Return (x, y) of the center of cell containing provided text 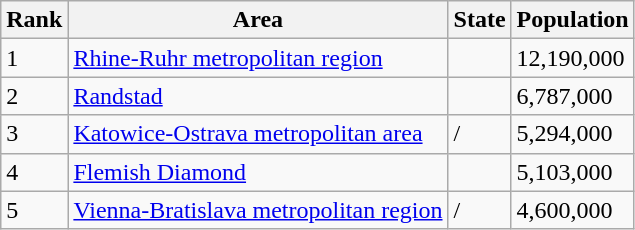
2 (34, 96)
5,103,000 (572, 172)
12,190,000 (572, 58)
Rhine-Ruhr metropolitan region (258, 58)
Rank (34, 20)
3 (34, 134)
Flemish Diamond (258, 172)
4,600,000 (572, 210)
Randstad (258, 96)
Area (258, 20)
Population (572, 20)
Katowice-Ostrava metropolitan area (258, 134)
5,294,000 (572, 134)
Vienna-Bratislava metropolitan region (258, 210)
4 (34, 172)
State (480, 20)
6,787,000 (572, 96)
1 (34, 58)
5 (34, 210)
